Locate the cell with the specified text and output its [X, Y] center coordinate. 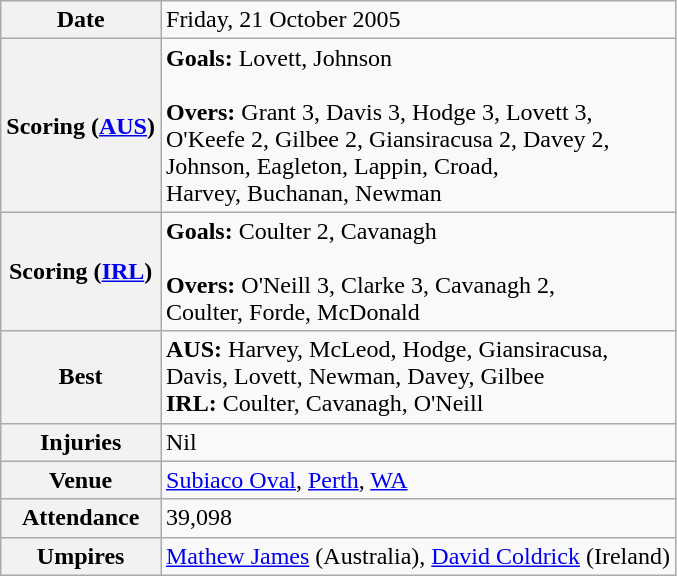
39,098 [418, 518]
Subiaco Oval, Perth, WA [418, 480]
Mathew James (Australia), David Coldrick (Ireland) [418, 556]
Date [81, 20]
Umpires [81, 556]
Injuries [81, 442]
Best [81, 377]
Goals: Coulter 2, CavanaghOvers: O'Neill 3, Clarke 3, Cavanagh 2,Coulter, Forde, McDonald [418, 272]
Attendance [81, 518]
AUS: Harvey, McLeod, Hodge, Giansiracusa,Davis, Lovett, Newman, Davey, GilbeeIRL: Coulter, Cavanagh, O'Neill [418, 377]
Friday, 21 October 2005 [418, 20]
Venue [81, 480]
Nil [418, 442]
Scoring (IRL) [81, 272]
Scoring (AUS) [81, 126]
